Return (X, Y) of the center of cell containing provided text 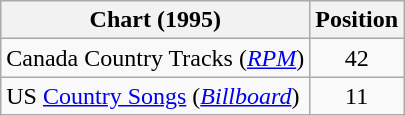
11 (357, 96)
Canada Country Tracks (RPM) (156, 58)
US Country Songs (Billboard) (156, 96)
Position (357, 20)
42 (357, 58)
Chart (1995) (156, 20)
